Provide the (X, Y) coordinate of the cell's center where the given text is located.  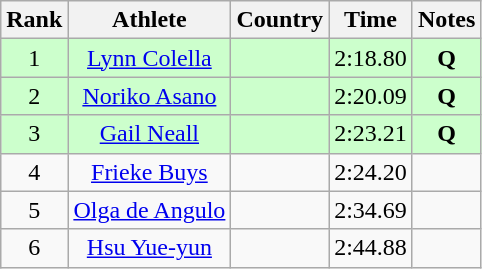
3 (34, 134)
4 (34, 172)
1 (34, 58)
2:34.69 (371, 210)
Notes (446, 20)
Frieke Buys (150, 172)
2:44.88 (371, 248)
Time (371, 20)
Lynn Colella (150, 58)
Olga de Angulo (150, 210)
2:23.21 (371, 134)
2:18.80 (371, 58)
Rank (34, 20)
Hsu Yue-yun (150, 248)
Country (280, 20)
2 (34, 96)
Noriko Asano (150, 96)
Athlete (150, 20)
2:20.09 (371, 96)
6 (34, 248)
2:24.20 (371, 172)
Gail Neall (150, 134)
5 (34, 210)
